Output the (x, y) coordinate of the center of the cell containing the given text.  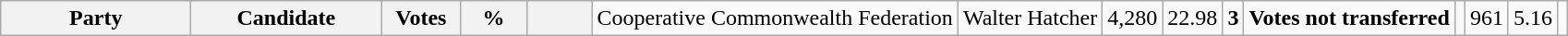
5.16 (1533, 18)
Candidate (286, 18)
Cooperative Commonwealth Federation (775, 18)
Walter Hatcher (1030, 18)
Votes not transferred (1349, 18)
% (493, 18)
Party (96, 18)
3 (1234, 18)
961 (1487, 18)
22.98 (1193, 18)
4,280 (1132, 18)
Votes (421, 18)
